Identify which cell holds the provided text, then report its (x, y) central coordinate. 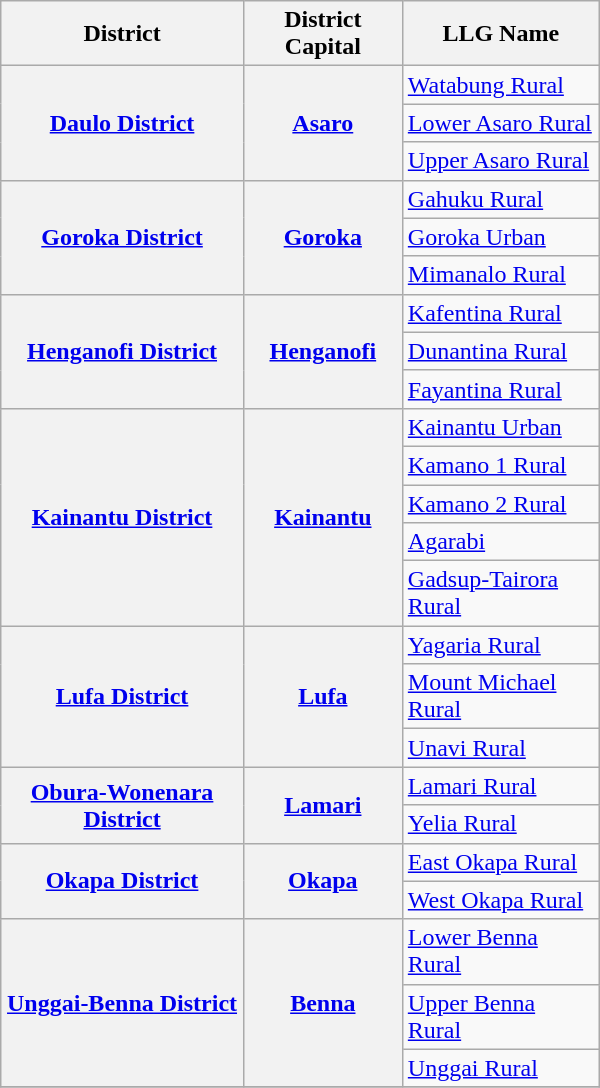
Unggai Rural (500, 1068)
Daulo District (122, 123)
Kamano 2 Rural (500, 503)
District (122, 34)
Okapa District (122, 881)
Goroka Urban (500, 237)
West Okapa Rural (500, 900)
Dunantina Rural (500, 351)
Agarabi (500, 542)
Lufa (322, 696)
Kainantu Urban (500, 427)
Okapa (322, 881)
Goroka (322, 237)
Henganofi (322, 351)
Yagaria Rural (500, 645)
Yelia Rural (500, 824)
Kainantu District (122, 516)
Asaro (322, 123)
East Okapa Rural (500, 862)
Mimanalo Rural (500, 275)
Upper Asaro Rural (500, 161)
Obura-Wonenara District (122, 805)
Kainantu (322, 516)
Kafentina Rural (500, 313)
LLG Name (500, 34)
Benna (322, 1003)
Gadsup-Tairora Rural (500, 594)
Lamari (322, 805)
Kamano 1 Rural (500, 465)
Lamari Rural (500, 786)
Goroka District (122, 237)
Gahuku Rural (500, 199)
Henganofi District (122, 351)
Upper Benna Rural (500, 1016)
Lower Asaro Rural (500, 123)
Unggai-Benna District (122, 1003)
Lufa District (122, 696)
Mount Michael Rural (500, 696)
District Capital (322, 34)
Unavi Rural (500, 748)
Fayantina Rural (500, 389)
Watabung Rural (500, 85)
Lower Benna Rural (500, 952)
